For the text-containing cell, return its midpoint in (x, y) coordinate format. 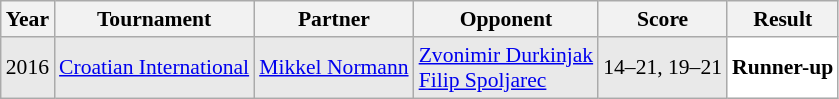
Partner (334, 19)
2016 (28, 68)
Mikkel Normann (334, 68)
Score (662, 19)
Croatian International (154, 68)
Opponent (506, 19)
14–21, 19–21 (662, 68)
Result (782, 19)
Year (28, 19)
Tournament (154, 19)
Runner-up (782, 68)
Zvonimir Durkinjak Filip Spoljarec (506, 68)
